Extract the (x, y) coordinate from the center of the cell holding the provided text.  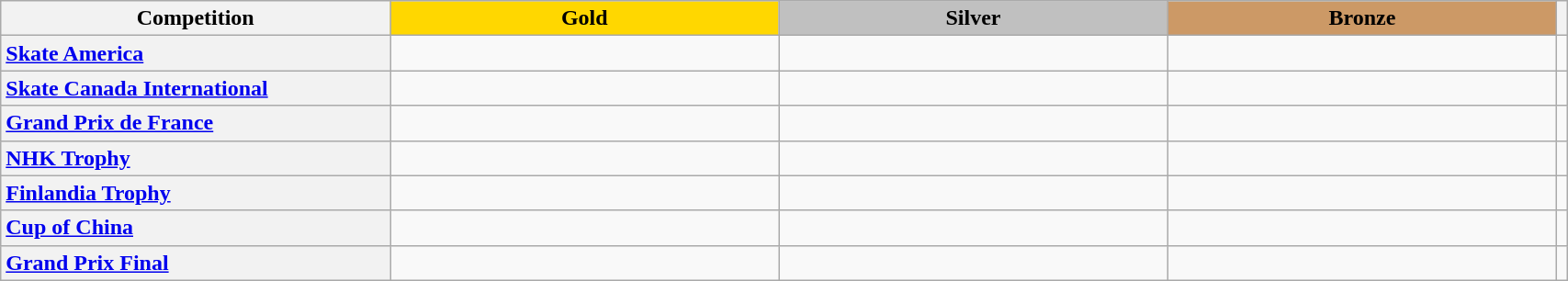
Bronze (1361, 18)
Silver (974, 18)
Skate America (196, 53)
Competition (196, 18)
Gold (584, 18)
Cup of China (196, 228)
NHK Trophy (196, 158)
Finlandia Trophy (196, 193)
Grand Prix de France (196, 123)
Grand Prix Final (196, 263)
Skate Canada International (196, 88)
